Return (x, y) of the center of cell containing provided text 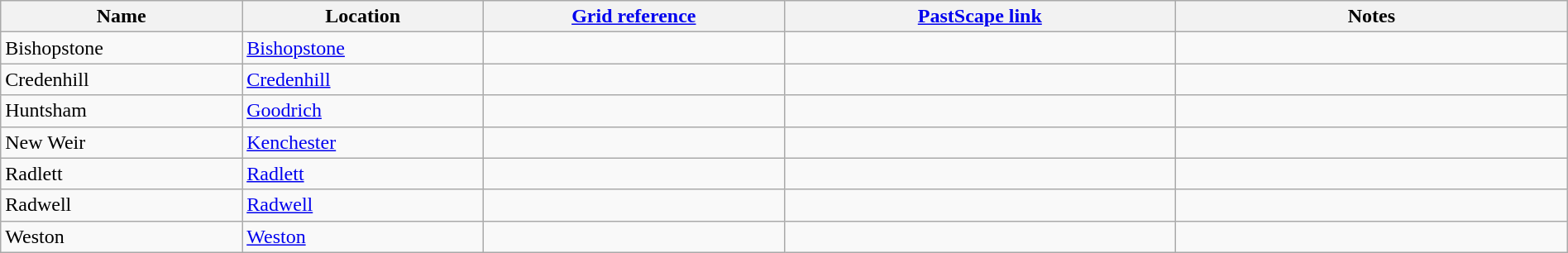
Huntsham (122, 111)
Goodrich (363, 111)
Grid reference (633, 17)
Kenchester (363, 142)
New Weir (122, 142)
Name (122, 17)
PastScape link (980, 17)
Location (363, 17)
Notes (1372, 17)
